Output the [X, Y] coordinate of the center of the cell containing the given text.  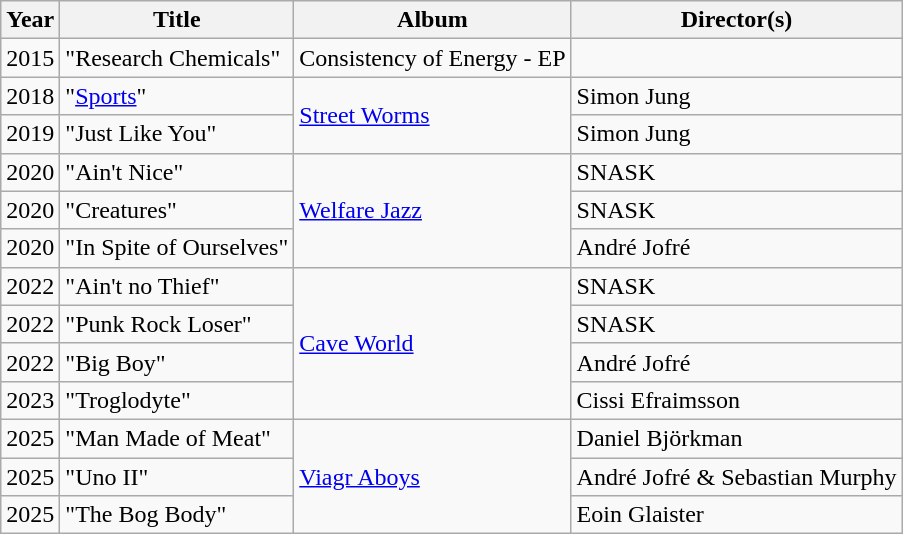
2015 [30, 58]
"Big Boy" [177, 362]
"Sports" [177, 96]
Director(s) [736, 20]
"Troglodyte" [177, 400]
"Ain't Nice" [177, 172]
Year [30, 20]
"Ain't no Thief" [177, 286]
"In Spite of Ourselves" [177, 248]
Title [177, 20]
2023 [30, 400]
"Creatures" [177, 210]
"Research Chemicals" [177, 58]
"Punk Rock Loser" [177, 324]
"Uno II" [177, 477]
Viagr Aboys [432, 476]
"Just Like You" [177, 134]
Welfare Jazz [432, 210]
Consistency of Energy - EP [432, 58]
"The Bog Body" [177, 515]
"Man Made of Meat" [177, 438]
Street Worms [432, 115]
Cave World [432, 343]
Daniel Björkman [736, 438]
André Jofré & Sebastian Murphy [736, 477]
Cissi Efraimsson [736, 400]
Album [432, 20]
2018 [30, 96]
Eoin Glaister [736, 515]
2019 [30, 134]
